Capture the cell that displays the provided text and extract its [x, y] central coordinate. 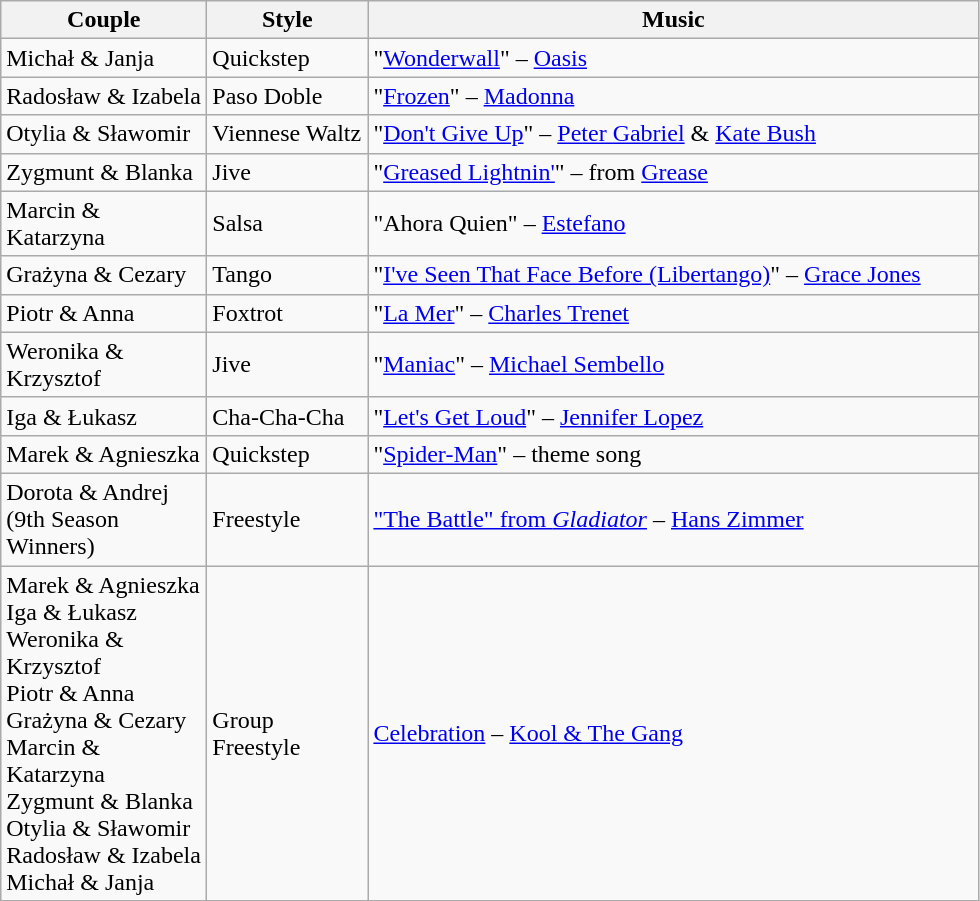
"Ahora Quien" – Estefano [674, 224]
Style [288, 20]
Group Freestyle [288, 734]
Foxtrot [288, 313]
"Don't Give Up" – Peter Gabriel & Kate Bush [674, 134]
Otylia & Sławomir [104, 134]
Radosław & Izabela [104, 96]
Freestyle [288, 519]
Marek & Agnieszka [104, 454]
Iga & Łukasz [104, 416]
Weronika & Krzysztof [104, 364]
Tango [288, 275]
"Let's Get Loud" – Jennifer Lopez [674, 416]
Couple [104, 20]
"La Mer" – Charles Trenet [674, 313]
"I've Seen That Face Before (Libertango)" – Grace Jones [674, 275]
Dorota & Andrej (9th Season Winners) [104, 519]
Salsa [288, 224]
"Frozen" – Madonna [674, 96]
Paso Doble [288, 96]
Viennese Waltz [288, 134]
Celebration – Kool & The Gang [674, 734]
"Wonderwall" – Oasis [674, 58]
"The Battle" from Gladiator – Hans Zimmer [674, 519]
"Spider-Man" – theme song [674, 454]
Piotr & Anna [104, 313]
Cha-Cha-Cha [288, 416]
Michał & Janja [104, 58]
Marcin & Katarzyna [104, 224]
Grażyna & Cezary [104, 275]
"Maniac" – Michael Sembello [674, 364]
Zygmunt & Blanka [104, 172]
Music [674, 20]
"Greased Lightnin'" – from Grease [674, 172]
